Output the (X, Y) coordinate of the center of the cell containing the given text.  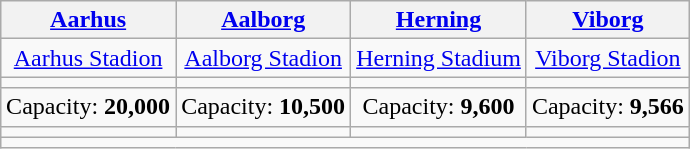
Viborg Stadion (608, 58)
Capacity: 9,566 (608, 107)
Herning Stadium (439, 58)
Capacity: 10,500 (264, 107)
Herning (439, 20)
Aalborg Stadion (264, 58)
Capacity: 20,000 (88, 107)
Capacity: 9,600 (439, 107)
Aalborg (264, 20)
Aarhus Stadion (88, 58)
Aarhus (88, 20)
Viborg (608, 20)
